Search for the cell housing the specified text and yield its [X, Y] center coordinate. 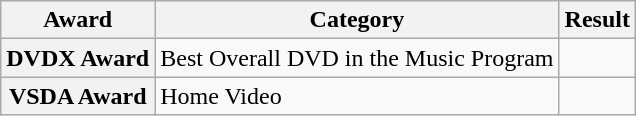
Result [597, 20]
Best Overall DVD in the Music Program [357, 58]
DVDX Award [78, 58]
Award [78, 20]
Home Video [357, 96]
VSDA Award [78, 96]
Category [357, 20]
